Determine the [x, y] coordinate at the center of the cell enclosing the given text.  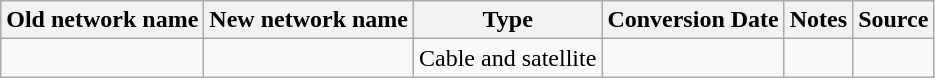
New network name [309, 20]
Type [508, 20]
Cable and satellite [508, 58]
Source [894, 20]
Old network name [102, 20]
Conversion Date [693, 20]
Notes [818, 20]
